Locate the cell with the specified text and output its [x, y] center coordinate. 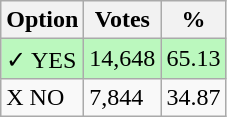
X NO [42, 97]
Option [42, 20]
14,648 [122, 59]
% [194, 20]
✓ YES [42, 59]
7,844 [122, 97]
34.87 [194, 97]
65.13 [194, 59]
Votes [122, 20]
